Locate the cell with the specified text and output its (X, Y) center coordinate. 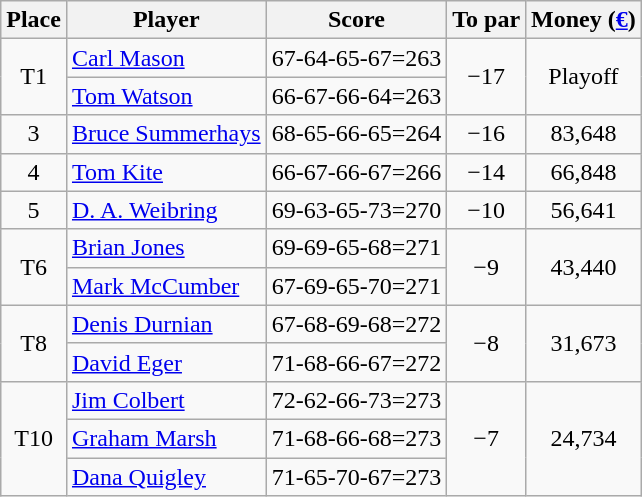
24,734 (584, 438)
T10 (34, 438)
83,648 (584, 134)
31,673 (584, 343)
Dana Quigley (166, 477)
67-64-65-67=263 (356, 58)
T6 (34, 267)
71-65-70-67=273 (356, 477)
56,641 (584, 210)
−16 (486, 134)
Mark McCumber (166, 286)
Graham Marsh (166, 438)
T1 (34, 77)
66,848 (584, 172)
69-69-65-68=271 (356, 248)
72-62-66-73=273 (356, 400)
David Eger (166, 362)
Tom Watson (166, 96)
4 (34, 172)
To par (486, 20)
Bruce Summerhays (166, 134)
−7 (486, 438)
Player (166, 20)
67-69-65-70=271 (356, 286)
D. A. Weibring (166, 210)
71-68-66-68=273 (356, 438)
Carl Mason (166, 58)
3 (34, 134)
5 (34, 210)
−17 (486, 77)
67-68-69-68=272 (356, 324)
Denis Durnian (166, 324)
66-67-66-67=266 (356, 172)
Jim Colbert (166, 400)
Score (356, 20)
43,440 (584, 267)
Place (34, 20)
−10 (486, 210)
Tom Kite (166, 172)
−14 (486, 172)
−8 (486, 343)
69-63-65-73=270 (356, 210)
−9 (486, 267)
Playoff (584, 77)
T8 (34, 343)
Money (€) (584, 20)
68-65-66-65=264 (356, 134)
66-67-66-64=263 (356, 96)
Brian Jones (166, 248)
71-68-66-67=272 (356, 362)
